Search for the cell housing the specified text and yield its [X, Y] center coordinate. 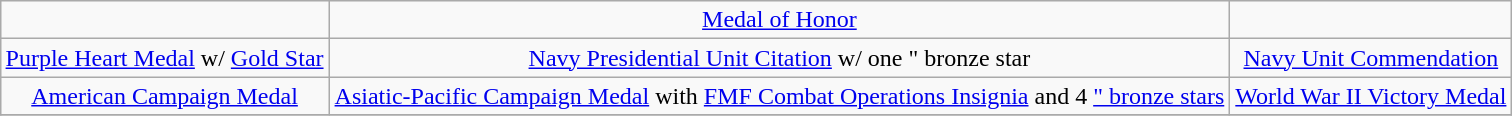
Purple Heart Medal w/ Gold Star [164, 58]
Navy Unit Commendation [1371, 58]
American Campaign Medal [164, 96]
Asiatic-Pacific Campaign Medal with FMF Combat Operations Insignia and 4 " bronze stars [780, 96]
Navy Presidential Unit Citation w/ one " bronze star [780, 58]
World War II Victory Medal [1371, 96]
Medal of Honor [780, 20]
